Search for the cell housing the specified text and yield its (X, Y) center coordinate. 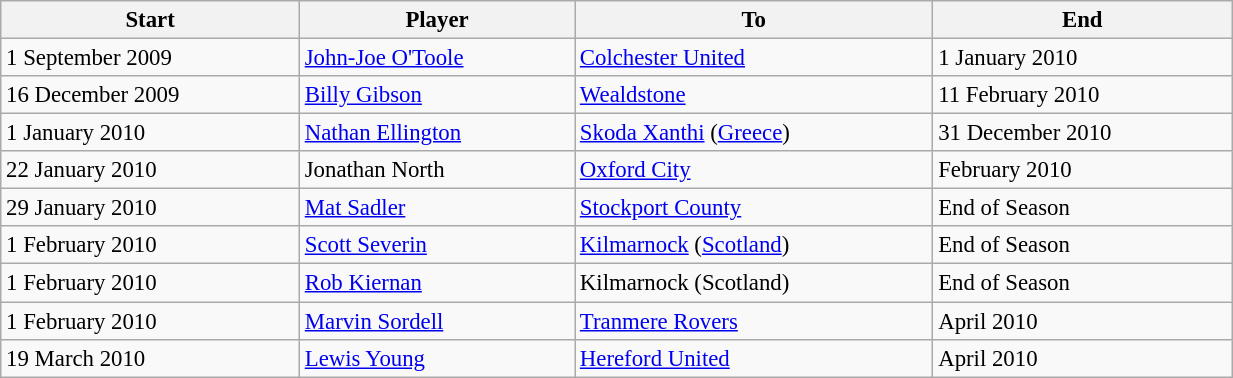
1 September 2009 (150, 58)
Skoda Xanthi (Greece) (754, 133)
Lewis Young (436, 358)
Rob Kiernan (436, 283)
Colchester United (754, 58)
Wealdstone (754, 95)
Mat Sadler (436, 208)
Billy Gibson (436, 95)
February 2010 (1082, 170)
Marvin Sordell (436, 321)
22 January 2010 (150, 170)
Tranmere Rovers (754, 321)
John-Joe O'Toole (436, 58)
Oxford City (754, 170)
19 March 2010 (150, 358)
31 December 2010 (1082, 133)
Start (150, 20)
16 December 2009 (150, 95)
11 February 2010 (1082, 95)
Scott Severin (436, 245)
To (754, 20)
Jonathan North (436, 170)
Player (436, 20)
Nathan Ellington (436, 133)
Stockport County (754, 208)
End (1082, 20)
29 January 2010 (150, 208)
Hereford United (754, 358)
